Scan for the cell matching the given text and deliver its [x, y] coordinate at center. 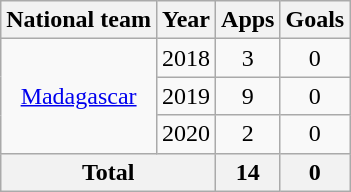
2019 [186, 96]
Goals [315, 20]
2018 [186, 58]
Madagascar [79, 96]
2020 [186, 134]
Total [108, 172]
Apps [248, 20]
3 [248, 58]
9 [248, 96]
Year [186, 20]
2 [248, 134]
National team [79, 20]
14 [248, 172]
